For the text-containing cell, return its midpoint in [X, Y] coordinate format. 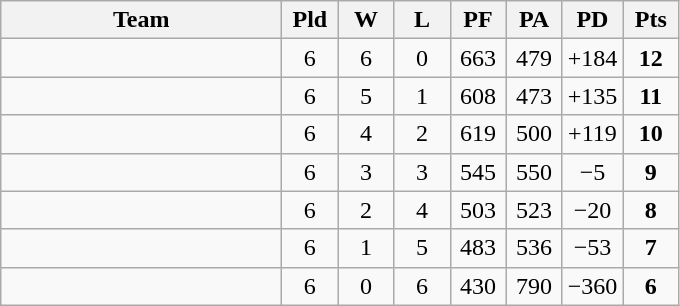
−360 [592, 286]
Pld [310, 20]
619 [478, 134]
Team [142, 20]
+184 [592, 58]
W [366, 20]
−20 [592, 210]
L [422, 20]
PD [592, 20]
473 [534, 96]
+135 [592, 96]
PA [534, 20]
+119 [592, 134]
−53 [592, 248]
9 [651, 172]
545 [478, 172]
12 [651, 58]
483 [478, 248]
503 [478, 210]
430 [478, 286]
8 [651, 210]
−5 [592, 172]
790 [534, 286]
663 [478, 58]
523 [534, 210]
500 [534, 134]
PF [478, 20]
10 [651, 134]
Pts [651, 20]
536 [534, 248]
550 [534, 172]
7 [651, 248]
608 [478, 96]
11 [651, 96]
479 [534, 58]
